Output the [X, Y] coordinate of the center of the cell containing the given text.  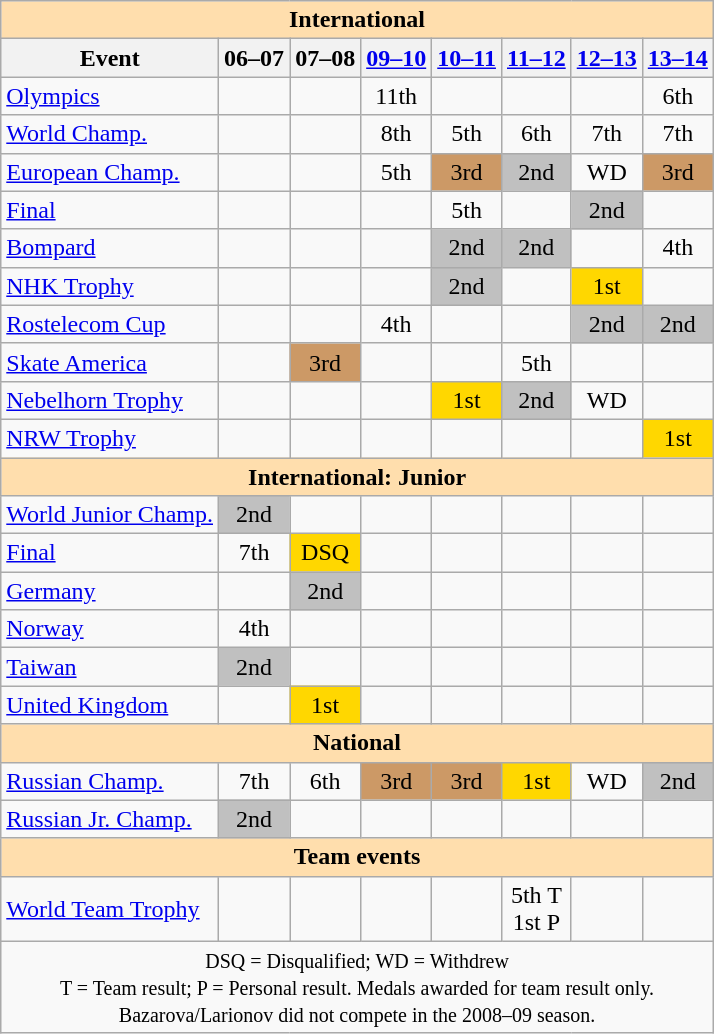
Bompard [110, 248]
Germany [110, 591]
10–11 [467, 58]
World Team Trophy [110, 908]
United Kingdom [110, 705]
Russian Champ. [110, 781]
NRW Trophy [110, 438]
06–07 [254, 58]
Team events [358, 857]
09–10 [396, 58]
Event [110, 58]
NHK Trophy [110, 286]
8th [396, 134]
11th [396, 96]
Nebelhorn Trophy [110, 400]
07–08 [326, 58]
International: Junior [358, 477]
12–13 [606, 58]
Norway [110, 629]
5th T 1st P [536, 908]
Olympics [110, 96]
11–12 [536, 58]
13–14 [678, 58]
International [358, 20]
World Champ. [110, 134]
Skate America [110, 362]
World Junior Champ. [110, 515]
European Champ. [110, 172]
Taiwan [110, 667]
DSQ [326, 553]
Russian Jr. Champ. [110, 819]
Rostelecom Cup [110, 324]
National [358, 743]
